Find where the given text appears and provide that cell's center as [X, Y] coordinate. 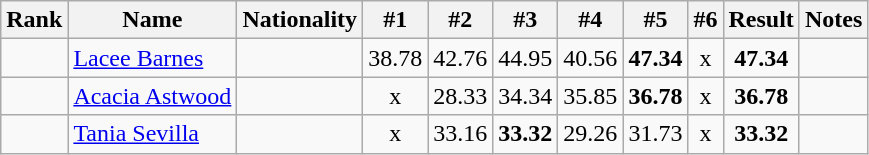
Nationality [300, 20]
Acacia Astwood [152, 96]
#4 [590, 20]
31.73 [656, 134]
#1 [396, 20]
33.16 [460, 134]
#6 [706, 20]
35.85 [590, 96]
Rank [34, 20]
#3 [526, 20]
34.34 [526, 96]
Tania Sevilla [152, 134]
#2 [460, 20]
Lacee Barnes [152, 58]
#5 [656, 20]
38.78 [396, 58]
Notes [833, 20]
40.56 [590, 58]
42.76 [460, 58]
44.95 [526, 58]
Name [152, 20]
Result [761, 20]
29.26 [590, 134]
28.33 [460, 96]
